Pinpoint the cell where the given text exists, returning its [x, y] midpoint coordinate. 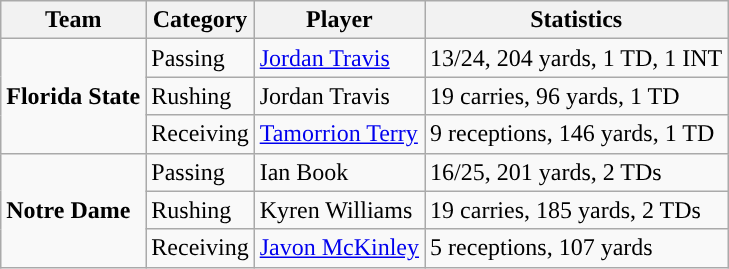
Kyren Williams [339, 210]
16/25, 201 yards, 2 TDs [576, 172]
Category [200, 20]
19 carries, 185 yards, 2 TDs [576, 210]
Ian Book [339, 172]
Notre Dame [74, 210]
Statistics [576, 20]
Tamorrion Terry [339, 134]
13/24, 204 yards, 1 TD, 1 INT [576, 58]
Florida State [74, 96]
Javon McKinley [339, 248]
Team [74, 20]
19 carries, 96 yards, 1 TD [576, 96]
9 receptions, 146 yards, 1 TD [576, 134]
Player [339, 20]
5 receptions, 107 yards [576, 248]
